Find where the given text appears and provide that cell's center as (X, Y) coordinate. 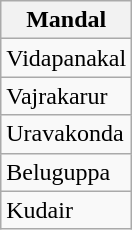
Kudair (66, 210)
Vidapanakal (66, 58)
Beluguppa (66, 172)
Mandal (66, 20)
Vajrakarur (66, 96)
Uravakonda (66, 134)
